Scan for the cell matching the given text and deliver its [X, Y] coordinate at center. 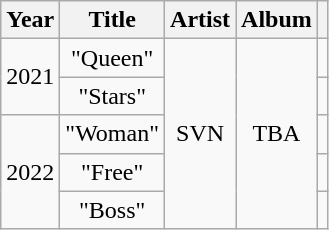
2022 [30, 172]
SVN [200, 134]
"Stars" [112, 96]
2021 [30, 77]
Album [277, 20]
"Boss" [112, 210]
Title [112, 20]
"Free" [112, 172]
Year [30, 20]
TBA [277, 134]
"Woman" [112, 134]
Artist [200, 20]
"Queen" [112, 58]
